Locate the cell with the specified text and output its [x, y] center coordinate. 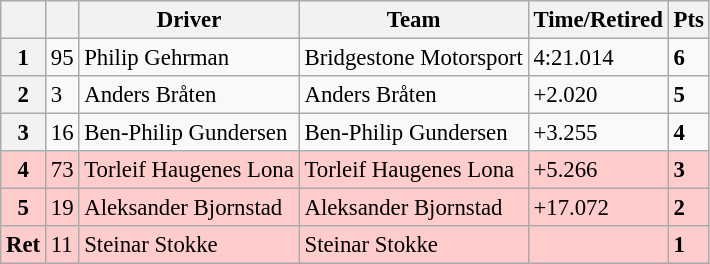
Team [414, 20]
+2.020 [598, 95]
6 [688, 58]
Bridgestone Motorsport [414, 58]
Ret [24, 245]
Driver [189, 20]
11 [62, 245]
73 [62, 170]
+5.266 [598, 170]
+3.255 [598, 133]
16 [62, 133]
Philip Gehrman [189, 58]
4:21.014 [598, 58]
Time/Retired [598, 20]
+17.072 [598, 208]
Pts [688, 20]
95 [62, 58]
19 [62, 208]
